Locate the cell with the specified text and output its [X, Y] center coordinate. 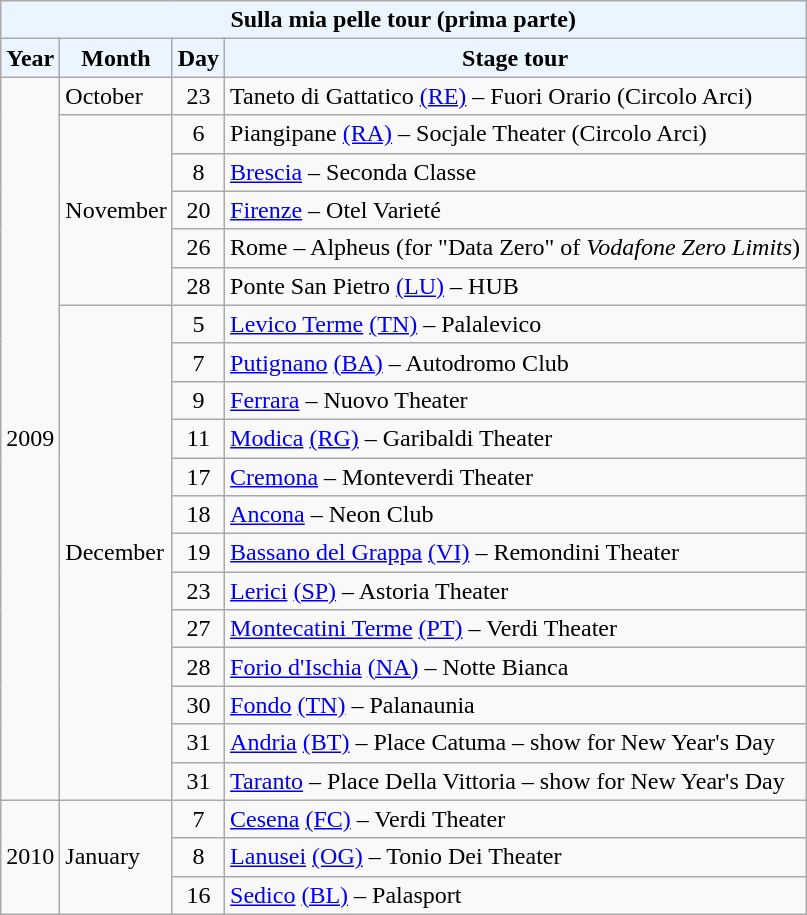
18 [198, 515]
Ferrara – Nuovo Theater [516, 400]
2009 [30, 438]
Ancona – Neon Club [516, 515]
Putignano (BA) – Autodromo Club [516, 362]
Modica (RG) – Garibaldi Theater [516, 438]
Montecatini Terme (PT) – Verdi Theater [516, 629]
Lerici (SP) – Astoria Theater [516, 591]
Stage tour [516, 58]
Fondo (TN) – Palanaunia [516, 705]
Taranto – Place Della Vittoria – show for New Year's Day [516, 781]
30 [198, 705]
Ponte San Pietro (LU) – HUB [516, 286]
Sedico (BL) – Palasport [516, 895]
20 [198, 210]
Lanusei (OG) – Tonio Dei Theater [516, 857]
11 [198, 438]
Levico Terme (TN) – Palalevico [516, 324]
Month [116, 58]
November [116, 210]
19 [198, 553]
2010 [30, 857]
16 [198, 895]
27 [198, 629]
Cesena (FC) – Verdi Theater [516, 819]
Forio d'Ischia (NA) – Notte Bianca [516, 667]
Rome – Alpheus (for "Data Zero" of Vodafone Zero Limits) [516, 248]
5 [198, 324]
Andria (BT) – Place Catuma – show for New Year's Day [516, 743]
9 [198, 400]
Day [198, 58]
Brescia – Seconda Classe [516, 172]
Firenze – Otel Varieté [516, 210]
Bassano del Grappa (VI) – Remondini Theater [516, 553]
26 [198, 248]
Year [30, 58]
December [116, 552]
October [116, 96]
January [116, 857]
Taneto di Gattatico (RE) – Fuori Orario (Circolo Arci) [516, 96]
17 [198, 477]
6 [198, 134]
Piangipane (RA) – Socjale Theater (Circolo Arci) [516, 134]
Sulla mia pelle tour (prima parte) [404, 20]
Cremona – Monteverdi Theater [516, 477]
